For the text-containing cell, return its midpoint in [X, Y] coordinate format. 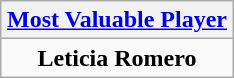
Leticia Romero [116, 58]
Most Valuable Player [116, 20]
